Locate the cell with the specified text and output its (X, Y) center coordinate. 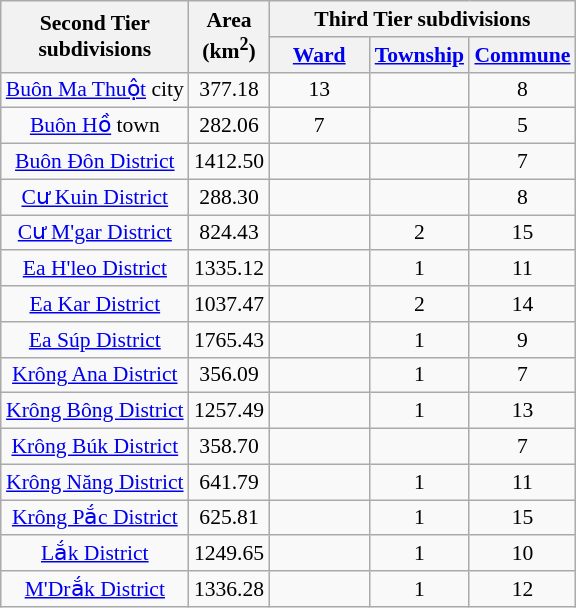
1335.12 (229, 269)
625.81 (229, 518)
1249.65 (229, 554)
Cư M'gar District (95, 233)
1412.50 (229, 162)
Buôn Đôn District (95, 162)
Krông Năng District (95, 482)
12 (522, 589)
Ward (319, 55)
Ea Kar District (95, 304)
1037.47 (229, 304)
Ea Súp District (95, 340)
Lắk District (95, 554)
Buôn Hồ town (95, 126)
Area(km2) (229, 36)
Commune (522, 55)
Krông Búk District (95, 447)
282.06 (229, 126)
377.18 (229, 90)
641.79 (229, 482)
Krông Ana District (95, 375)
Krông Bông District (95, 411)
Cư Kuin District (95, 197)
1765.43 (229, 340)
Third Tier subdivisions (422, 19)
Krông Pắc District (95, 518)
10 (522, 554)
Ea H'leo District (95, 269)
1336.28 (229, 589)
9 (522, 340)
824.43 (229, 233)
M'Drắk District (95, 589)
356.09 (229, 375)
288.30 (229, 197)
Second Tiersubdivisions (95, 36)
14 (522, 304)
358.70 (229, 447)
1257.49 (229, 411)
Buôn Ma Thuột city (95, 90)
Township (419, 55)
5 (522, 126)
